From the cell containing the given text, extract its center point as [X, Y] coordinate. 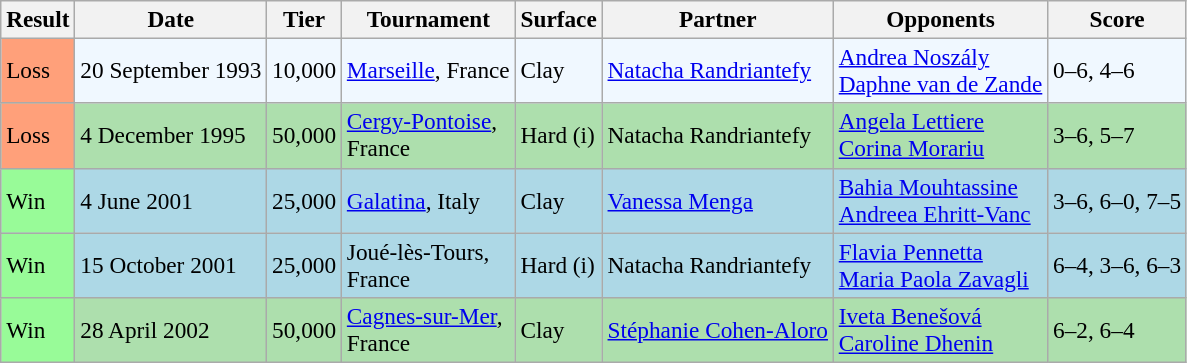
Date [171, 19]
6–2, 6–4 [1118, 330]
Flavia Pennetta Maria Paola Zavagli [940, 264]
Cergy-Pontoise, France [428, 136]
Galatina, Italy [428, 200]
3–6, 5–7 [1118, 136]
Cagnes-sur-Mer, France [428, 330]
Andrea Noszály Daphne van de Zande [940, 70]
0–6, 4–6 [1118, 70]
28 April 2002 [171, 330]
Angela Lettiere Corina Morariu [940, 136]
Surface [558, 19]
Bahia Mouhtassine Andreea Ehritt-Vanc [940, 200]
Opponents [940, 19]
Marseille, France [428, 70]
Score [1118, 19]
Partner [718, 19]
15 October 2001 [171, 264]
20 September 1993 [171, 70]
Tournament [428, 19]
6–4, 3–6, 6–3 [1118, 264]
Stéphanie Cohen-Aloro [718, 330]
3–6, 6–0, 7–5 [1118, 200]
Tier [304, 19]
Joué-lès-Tours, France [428, 264]
Vanessa Menga [718, 200]
Result [38, 19]
10,000 [304, 70]
4 June 2001 [171, 200]
4 December 1995 [171, 136]
Iveta Benešová Caroline Dhenin [940, 330]
